Pinpoint the cell where the given text exists, returning its (x, y) midpoint coordinate. 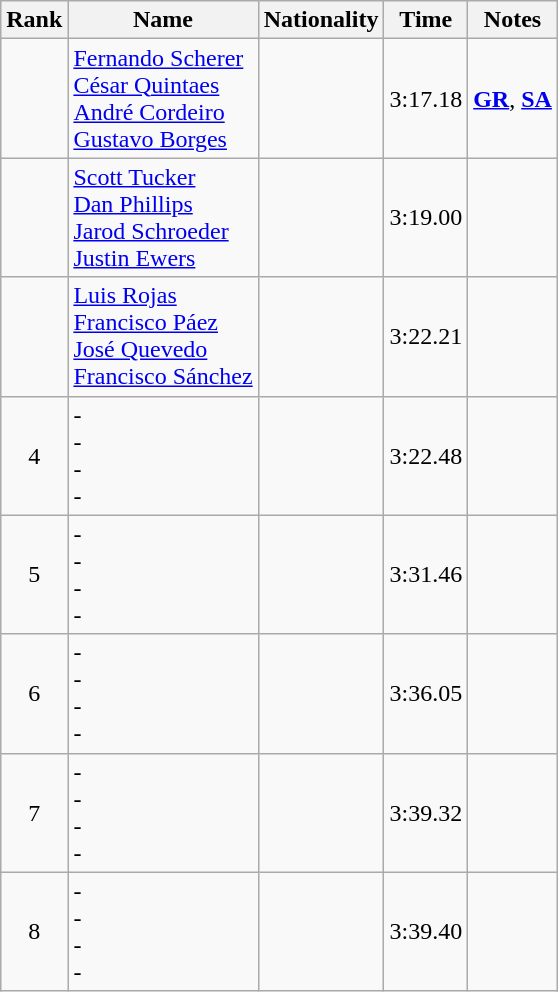
3:17.18 (426, 98)
3:19.00 (426, 218)
3:39.32 (426, 812)
7 (34, 812)
5 (34, 574)
8 (34, 932)
3:22.21 (426, 336)
Notes (513, 20)
3:22.48 (426, 456)
3:31.46 (426, 574)
Scott Tucker Dan Phillips Jarod Schroeder Justin Ewers (163, 218)
3:36.05 (426, 694)
6 (34, 694)
GR, SA (513, 98)
Time (426, 20)
Rank (34, 20)
4 (34, 456)
Name (163, 20)
Nationality (321, 20)
Luis Rojas Francisco Páez José Quevedo Francisco Sánchez (163, 336)
Fernando Scherer César Quintaes André Cordeiro Gustavo Borges (163, 98)
3:39.40 (426, 932)
